Detect which cell encompasses the target text, then output its [x, y] center coordinate. 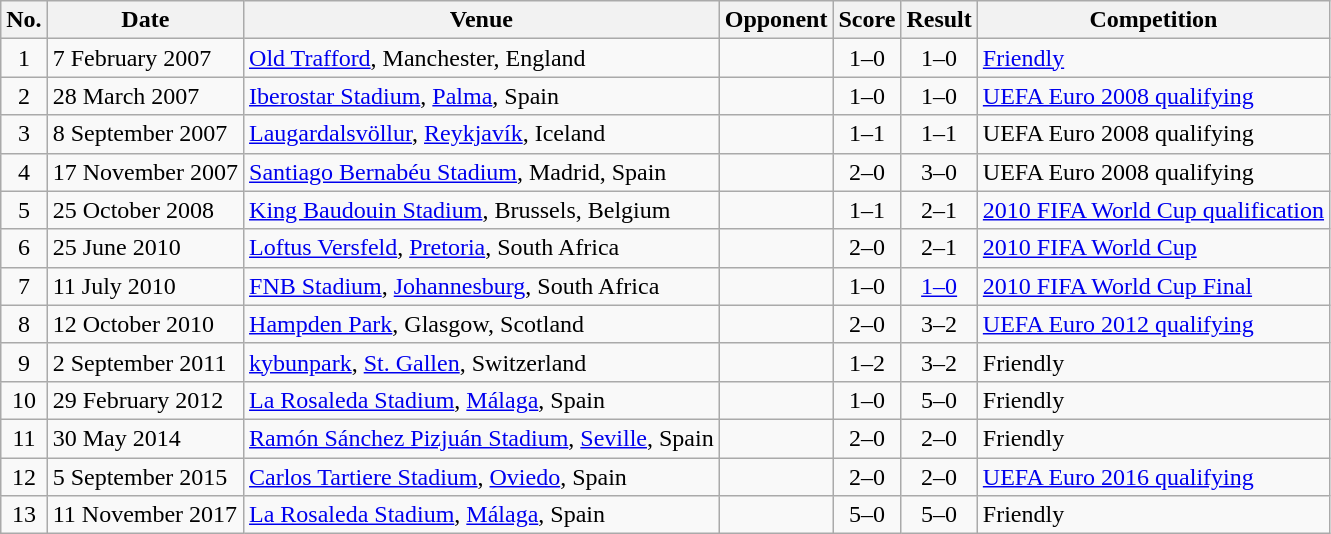
Carlos Tartiere Stadium, Oviedo, Spain [482, 477]
Hampden Park, Glasgow, Scotland [482, 324]
7 February 2007 [145, 58]
Old Trafford, Manchester, England [482, 58]
9 [24, 362]
13 [24, 515]
5 September 2015 [145, 477]
4 [24, 172]
11 [24, 438]
Score [867, 20]
17 November 2007 [145, 172]
No. [24, 20]
UEFA Euro 2012 qualifying [1153, 324]
2 September 2011 [145, 362]
8 September 2007 [145, 134]
3 [24, 134]
25 June 2010 [145, 248]
2010 FIFA World Cup [1153, 248]
3–0 [939, 172]
Ramón Sánchez Pizjuán Stadium, Seville, Spain [482, 438]
Date [145, 20]
Competition [1153, 20]
12 October 2010 [145, 324]
Laugardalsvöllur, Reykjavík, Iceland [482, 134]
2 [24, 96]
Result [939, 20]
5 [24, 210]
1 [24, 58]
FNB Stadium, Johannesburg, South Africa [482, 286]
Opponent [776, 20]
10 [24, 400]
kybunpark, St. Gallen, Switzerland [482, 362]
7 [24, 286]
1–2 [867, 362]
UEFA Euro 2016 qualifying [1153, 477]
25 October 2008 [145, 210]
2010 FIFA World Cup Final [1153, 286]
King Baudouin Stadium, Brussels, Belgium [482, 210]
28 March 2007 [145, 96]
6 [24, 248]
30 May 2014 [145, 438]
2010 FIFA World Cup qualification [1153, 210]
8 [24, 324]
29 February 2012 [145, 400]
Santiago Bernabéu Stadium, Madrid, Spain [482, 172]
Iberostar Stadium, Palma, Spain [482, 96]
11 July 2010 [145, 286]
Venue [482, 20]
12 [24, 477]
Loftus Versfeld, Pretoria, South Africa [482, 248]
11 November 2017 [145, 515]
